Capture the cell that displays the provided text and extract its (x, y) central coordinate. 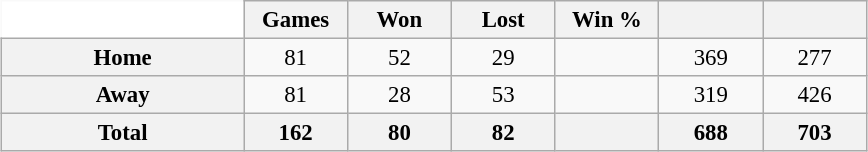
277 (815, 57)
Win % (607, 20)
703 (815, 133)
80 (399, 133)
426 (815, 95)
29 (503, 57)
Won (399, 20)
Lost (503, 20)
Games (296, 20)
53 (503, 95)
Away (123, 95)
Home (123, 57)
162 (296, 133)
369 (711, 57)
82 (503, 133)
Total (123, 133)
319 (711, 95)
52 (399, 57)
688 (711, 133)
28 (399, 95)
